For the text-containing cell, return its midpoint in (X, Y) coordinate format. 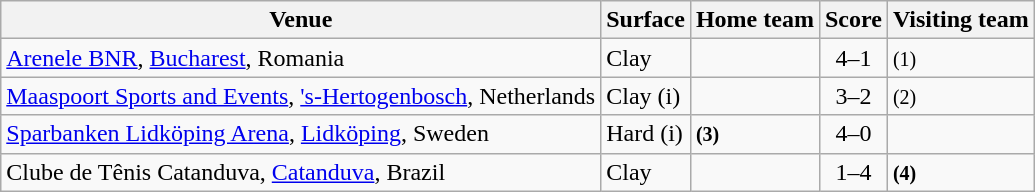
Score (853, 20)
(2) (960, 96)
Arenele BNR, Bucharest, Romania (301, 58)
3–2 (853, 96)
Clube de Tênis Catanduva, Catanduva, Brazil (301, 172)
(4) (960, 172)
4–0 (853, 134)
Visiting team (960, 20)
4–1 (853, 58)
Surface (646, 20)
Hard (i) (646, 134)
(3) (754, 134)
Sparbanken Lidköping Arena, Lidköping, Sweden (301, 134)
Venue (301, 20)
Clay (i) (646, 96)
(1) (960, 58)
1–4 (853, 172)
Home team (754, 20)
Maaspoort Sports and Events, 's-Hertogenbosch, Netherlands (301, 96)
